For the text-containing cell, return its midpoint in (X, Y) coordinate format. 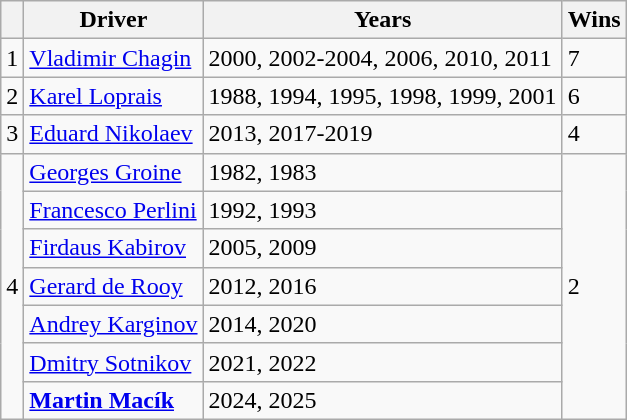
Driver (114, 20)
7 (594, 58)
2005, 2009 (382, 248)
Georges Groine (114, 172)
Firdaus Kabirov (114, 248)
Francesco Perlini (114, 210)
Gerard de Rooy (114, 286)
2021, 2022 (382, 362)
1982, 1983 (382, 172)
2012, 2016 (382, 286)
6 (594, 96)
1 (12, 58)
Martin Macík (114, 400)
Andrey Karginov (114, 324)
Eduard Nikolaev (114, 134)
Karel Loprais (114, 96)
2000, 2002-2004, 2006, 2010, 2011 (382, 58)
2024, 2025 (382, 400)
Vladimir Chagin (114, 58)
Years (382, 20)
Wins (594, 20)
2014, 2020 (382, 324)
1988, 1994, 1995, 1998, 1999, 2001 (382, 96)
3 (12, 134)
2013, 2017-2019 (382, 134)
Dmitry Sotnikov (114, 362)
1992, 1993 (382, 210)
